For the text-containing cell, return its midpoint in [x, y] coordinate format. 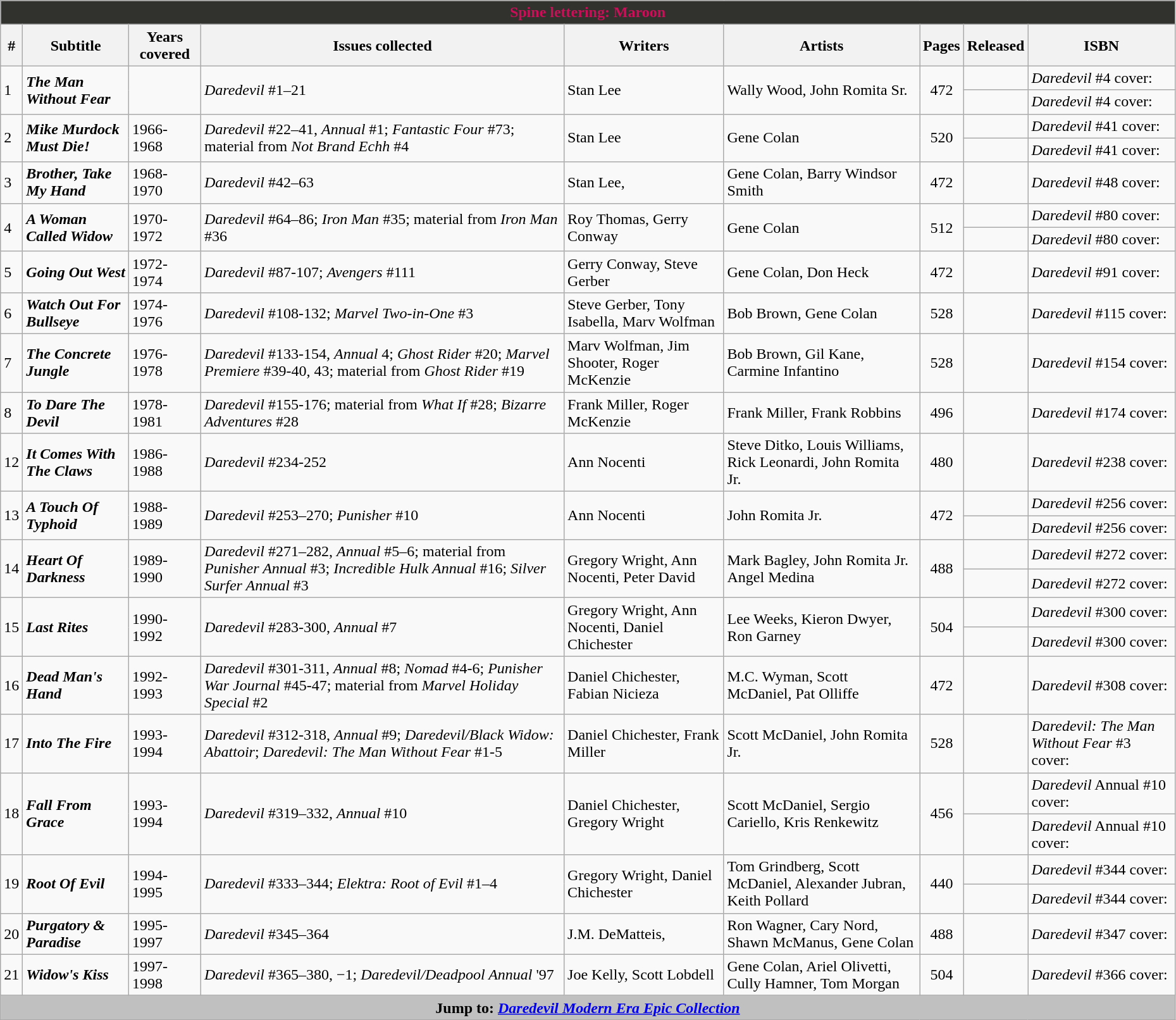
Last Rites [76, 627]
480 [942, 463]
The Man Without Fear [76, 90]
The Concrete Jungle [76, 363]
Daredevil #271–282, Annual #5–6; material from Punisher Annual #3; Incredible Hulk Annual #16; Silver Surfer Annual #3 [382, 569]
17 [11, 743]
Daredevil #115 cover: [1101, 313]
Scott McDaniel, Sergio Cariello, Kris Renkewitz [822, 814]
Daredevil #366 cover: [1101, 974]
Mark Bagley, John Romita Jr. Angel Medina [822, 569]
1994-1995 [165, 884]
Writers [644, 46]
Brother, Take My Hand [76, 182]
12 [11, 463]
Daredevil #365–380, −1; Daredevil/Deadpool Annual '97 [382, 974]
512 [942, 227]
Spine lettering: Maroon [588, 13]
J.M. DeMatteis, [644, 934]
Daredevil #48 cover: [1101, 182]
7 [11, 363]
Artists [822, 46]
# [11, 46]
1990-1992 [165, 627]
Root Of Evil [76, 884]
Daredevil #108-132; Marvel Two-in-One #3 [382, 313]
1997-1998 [165, 974]
14 [11, 569]
Watch Out For Bullseye [76, 313]
Scott McDaniel, John Romita Jr. [822, 743]
It Comes With The Claws [76, 463]
Tom Grindberg, Scott McDaniel, Alexander Jubran, Keith Pollard [822, 884]
Ron Wagner, Cary Nord, Shawn McManus, Gene Colan [822, 934]
Years covered [165, 46]
4 [11, 227]
John Romita Jr. [822, 516]
Into The Fire [76, 743]
456 [942, 814]
1992-1993 [165, 685]
Released [996, 46]
Daniel Chichester, Fabian Nicieza [644, 685]
Steve Gerber, Tony Isabella, Marv Wolfman [644, 313]
496 [942, 413]
Daniel Chichester, Frank Miller [644, 743]
Daredevil #64–86; Iron Man #35; material from Iron Man #36 [382, 227]
Gerry Conway, Steve Gerber [644, 272]
Gene Colan, Ariel Olivetti, Cully Hamner, Tom Morgan [822, 974]
Bob Brown, Gene Colan [822, 313]
Subtitle [76, 46]
13 [11, 516]
Issues collected [382, 46]
1968-1970 [165, 182]
1995-1997 [165, 934]
Daredevil #238 cover: [1101, 463]
Daredevil #22–41, Annual #1; Fantastic Four #73; material from Not Brand Echh #4 [382, 138]
Frank Miller, Roger McKenzie [644, 413]
Gregory Wright, Daniel Chichester [644, 884]
440 [942, 884]
Bob Brown, Gil Kane, Carmine Infantino [822, 363]
Daredevil #174 cover: [1101, 413]
Steve Ditko, Louis Williams, Rick Leonardi, John Romita Jr. [822, 463]
Pages [942, 46]
Daredevil #253–270; Punisher #10 [382, 516]
Daredevil #283-300, Annual #7 [382, 627]
Daredevil #301-311, Annual #8; Nomad #4-6; Punisher War Journal #45-47; material from Marvel Holiday Special #2 [382, 685]
520 [942, 138]
Daredevil #133-154, Annual 4; Ghost Rider #20; Marvel Premiere #39-40, 43; material from Ghost Rider #19 [382, 363]
Gregory Wright, Ann Nocenti, Daniel Chichester [644, 627]
Daredevil #87-107; Avengers #111 [382, 272]
ISBN [1101, 46]
Jump to: Daredevil Modern Era Epic Collection [588, 1007]
1976-1978 [165, 363]
19 [11, 884]
Lee Weeks, Kieron Dwyer, Ron Garney [822, 627]
20 [11, 934]
A Touch Of Typhoid [76, 516]
Daredevil #155-176; material from What If #28; Bizarre Adventures #28 [382, 413]
Daredevil #91 cover: [1101, 272]
1988-1989 [165, 516]
Mike Murdock Must Die! [76, 138]
Stan Lee, [644, 182]
Purgatory & Paradise [76, 934]
18 [11, 814]
Daniel Chichester, Gregory Wright [644, 814]
Gene Colan, Don Heck [822, 272]
Gene Colan, Barry Windsor Smith [822, 182]
Daredevil #1–21 [382, 90]
Daredevil #333–344; Elektra: Root of Evil #1–4 [382, 884]
Daredevil #154 cover: [1101, 363]
Frank Miller, Frank Robbins [822, 413]
1986-1988 [165, 463]
Daredevil #234-252 [382, 463]
Marv Wolfman, Jim Shooter, Roger McKenzie [644, 363]
Fall From Grace [76, 814]
Daredevil #319–332, Annual #10 [382, 814]
1972-1974 [165, 272]
1978-1981 [165, 413]
Gregory Wright, Ann Nocenti, Peter David [644, 569]
1 [11, 90]
6 [11, 313]
Daredevil #312-318, Annual #9; Daredevil/Black Widow: Abattoir; Daredevil: The Man Without Fear #1-5 [382, 743]
1970-1972 [165, 227]
Daredevil #345–364 [382, 934]
5 [11, 272]
Dead Man's Hand [76, 685]
1966-1968 [165, 138]
Daredevil #308 cover: [1101, 685]
Heart Of Darkness [76, 569]
A Woman Called Widow [76, 227]
Joe Kelly, Scott Lobdell [644, 974]
Daredevil #42–63 [382, 182]
2 [11, 138]
To Dare The Devil [76, 413]
21 [11, 974]
1989-1990 [165, 569]
3 [11, 182]
Daredevil: The Man Without Fear #3 cover: [1101, 743]
Roy Thomas, Gerry Conway [644, 227]
Wally Wood, John Romita Sr. [822, 90]
Daredevil #347 cover: [1101, 934]
Going Out West [76, 272]
Widow's Kiss [76, 974]
15 [11, 627]
16 [11, 685]
M.C. Wyman, Scott McDaniel, Pat Olliffe [822, 685]
1974-1976 [165, 313]
8 [11, 413]
